From the cell containing the given text, extract its center point as [X, Y] coordinate. 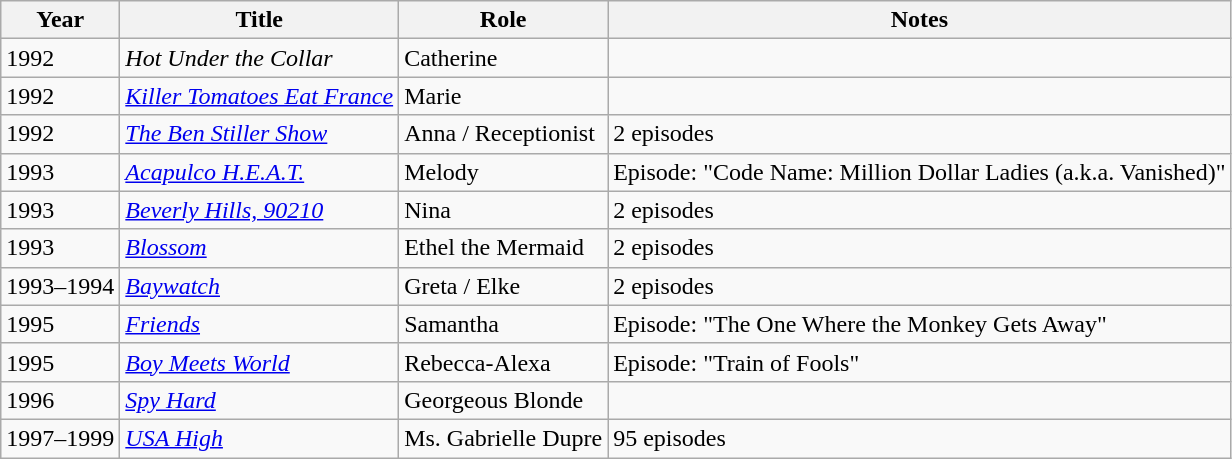
Episode: "Code Name: Million Dollar Ladies (a.k.a. Vanished)" [920, 172]
1993–1994 [60, 286]
Boy Meets World [260, 362]
1996 [60, 400]
Georgeous Blonde [504, 400]
Role [504, 20]
Ethel the Mermaid [504, 248]
The Ben Stiller Show [260, 134]
Spy Hard [260, 400]
Nina [504, 210]
Title [260, 20]
Rebecca-Alexa [504, 362]
Melody [504, 172]
Catherine [504, 58]
USA High [260, 438]
Friends [260, 324]
Hot Under the Collar [260, 58]
Notes [920, 20]
95 episodes [920, 438]
Episode: "Train of Fools" [920, 362]
Killer Tomatoes Eat France [260, 96]
Acapulco H.E.A.T. [260, 172]
1997–1999 [60, 438]
Samantha [504, 324]
Ms. Gabrielle Dupre [504, 438]
Beverly Hills, 90210 [260, 210]
Episode: "The One Where the Monkey Gets Away" [920, 324]
Baywatch [260, 286]
Year [60, 20]
Anna / Receptionist [504, 134]
Greta / Elke [504, 286]
Marie [504, 96]
Blossom [260, 248]
